Provide the [x, y] coordinate of the cell's center where the given text is located.  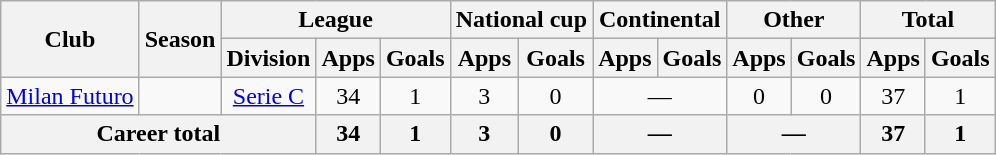
League [336, 20]
Serie C [268, 96]
Total [928, 20]
Division [268, 58]
Continental [660, 20]
National cup [521, 20]
Club [70, 39]
Other [794, 20]
Season [180, 39]
Milan Futuro [70, 96]
Career total [158, 134]
